For the text-containing cell, return its midpoint in (x, y) coordinate format. 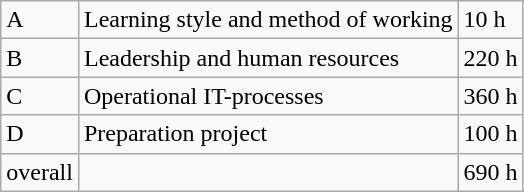
overall (40, 172)
C (40, 96)
Preparation project (268, 134)
10 h (490, 20)
D (40, 134)
100 h (490, 134)
A (40, 20)
Operational IT-processes (268, 96)
360 h (490, 96)
690 h (490, 172)
220 h (490, 58)
B (40, 58)
Learning style and method of working (268, 20)
Leadership and human resources (268, 58)
